From the cell containing the given text, extract its center point as [x, y] coordinate. 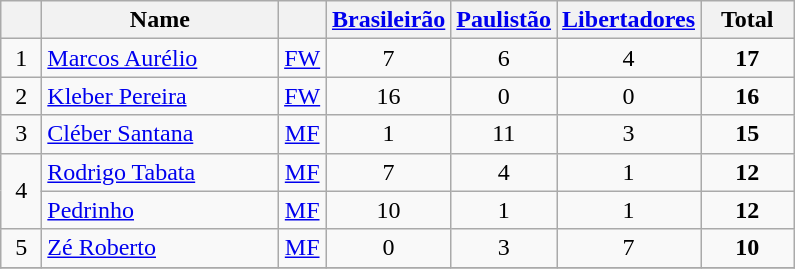
Rodrigo Tabata [160, 172]
Name [160, 20]
Cléber Santana [160, 134]
Paulistão [504, 20]
Pedrinho [160, 210]
Kleber Pereira [160, 96]
Marcos Aurélio [160, 58]
Total [748, 20]
Brasileirão [388, 20]
15 [748, 134]
6 [504, 58]
2 [22, 96]
5 [22, 248]
Zé Roberto [160, 248]
Libertadores [629, 20]
17 [748, 58]
11 [504, 134]
